Search for the cell housing the specified text and yield its [X, Y] center coordinate. 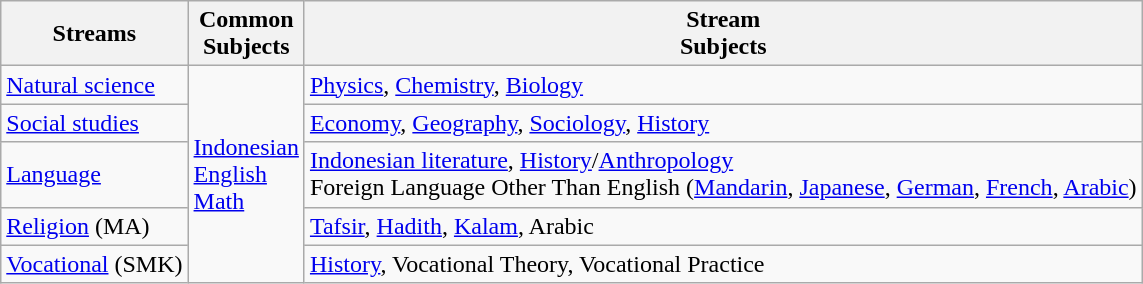
Language [94, 174]
Streams [94, 34]
Physics, Chemistry, Biology [723, 85]
Social studies [94, 123]
History, Vocational Theory, Vocational Practice [723, 264]
CommonSubjects [246, 34]
Tafsir, Hadith, Kalam, Arabic [723, 226]
Economy, Geography, Sociology, History [723, 123]
Religion (MA) [94, 226]
StreamSubjects [723, 34]
Natural science [94, 85]
IndonesianEnglishMath [246, 174]
Vocational (SMK) [94, 264]
Indonesian literature, History/AnthropologyForeign Language Other Than English (Mandarin, Japanese, German, French, Arabic) [723, 174]
